For the text-containing cell, return its midpoint in (X, Y) coordinate format. 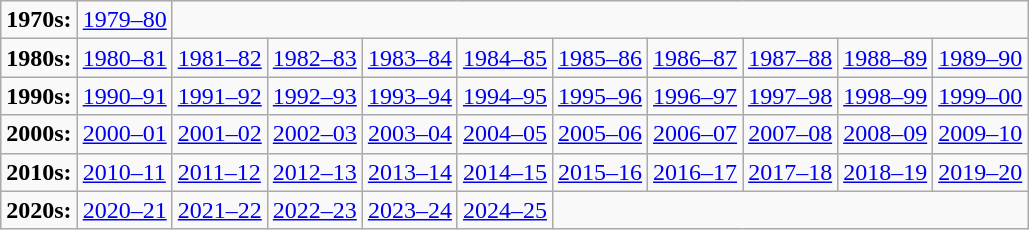
2017–18 (790, 172)
2022–23 (314, 210)
1991–92 (220, 96)
1980–81 (124, 58)
2009–10 (980, 134)
1990–91 (124, 96)
2002–03 (314, 134)
1990s: (39, 96)
1988–89 (886, 58)
2018–19 (886, 172)
2013–14 (410, 172)
1993–94 (410, 96)
1999–00 (980, 96)
2020–21 (124, 210)
2023–24 (410, 210)
2021–22 (220, 210)
2014–15 (504, 172)
2010–11 (124, 172)
2010s: (39, 172)
1992–93 (314, 96)
1979–80 (124, 20)
1981–82 (220, 58)
1985–86 (600, 58)
2016–17 (696, 172)
1987–88 (790, 58)
2005–06 (600, 134)
2012–13 (314, 172)
1986–87 (696, 58)
1996–97 (696, 96)
2015–16 (600, 172)
2000–01 (124, 134)
2008–09 (886, 134)
1980s: (39, 58)
1998–99 (886, 96)
2003–04 (410, 134)
1970s: (39, 20)
1983–84 (410, 58)
1994–95 (504, 96)
2006–07 (696, 134)
1995–96 (600, 96)
2000s: (39, 134)
2019–20 (980, 172)
2020s: (39, 210)
1997–98 (790, 96)
1984–85 (504, 58)
1982–83 (314, 58)
2024–25 (504, 210)
2007–08 (790, 134)
1989–90 (980, 58)
2001–02 (220, 134)
2011–12 (220, 172)
2004–05 (504, 134)
